For the text-containing cell, return its midpoint in [x, y] coordinate format. 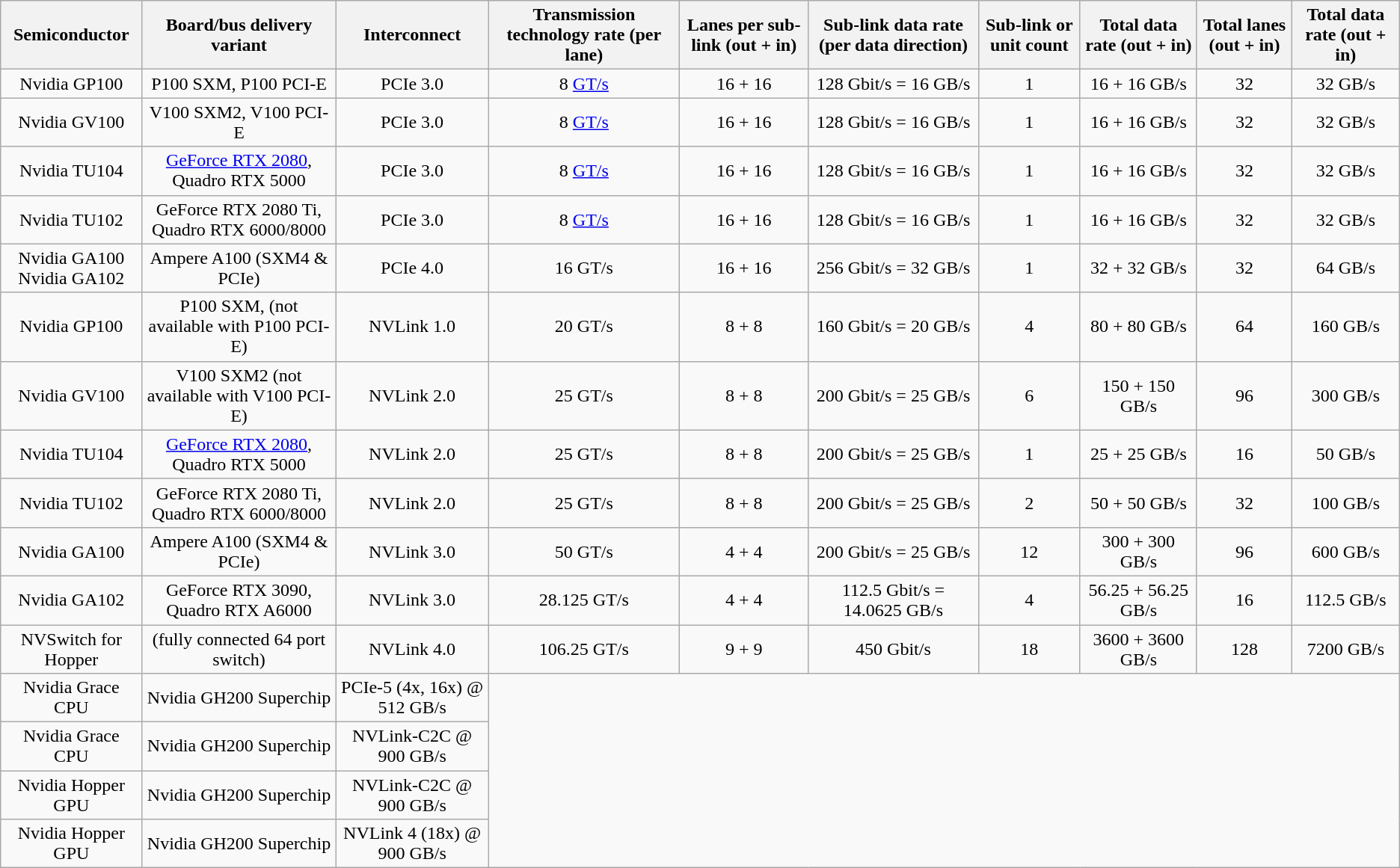
Interconnect [412, 35]
256 Gbit/s = 32 GB/s [893, 268]
(fully connected 64 port switch) [239, 649]
64 GB/s [1345, 268]
150 + 150 GB/s [1138, 395]
Lanes per sub-link (out + in) [744, 35]
20 GT/s [583, 327]
16 GT/s [583, 268]
Nvidia GA100Nvidia GA102 [72, 268]
160 GB/s [1345, 327]
28.125 GT/s [583, 600]
128 [1244, 649]
6 [1029, 395]
50 GT/s [583, 552]
50 + 50 GB/s [1138, 502]
3600 + 3600 GB/s [1138, 649]
NVLink 1.0 [412, 327]
160 Gbit/s = 20 GB/s [893, 327]
Board/bus delivery variant [239, 35]
PCIe 4.0 [412, 268]
50 GB/s [1345, 455]
18 [1029, 649]
PCIe-5 (4x, 16x) @ 512 GB/s [412, 698]
106.25 GT/s [583, 649]
450 Gbit/s [893, 649]
300 + 300 GB/s [1138, 552]
V100 SXM2, V100 PCI-E [239, 123]
600 GB/s [1345, 552]
P100 SXM, (not available with P100 PCI-E) [239, 327]
Nvidia GA100 [72, 552]
80 + 80 GB/s [1138, 327]
NVSwitch for Hopper [72, 649]
Transmission technology rate (per lane) [583, 35]
100 GB/s [1345, 502]
GeForce RTX 3090, Quadro RTX A6000 [239, 600]
Total lanes (out + in) [1244, 35]
Nvidia GA102 [72, 600]
12 [1029, 552]
Semiconductor [72, 35]
NVLink 4.0 [412, 649]
9 + 9 [744, 649]
Sub-link data rate (per data direction) [893, 35]
NVLink 4 (18x) @ 900 GB/s [412, 843]
2 [1029, 502]
P100 SXM, P100 PCI-E [239, 84]
25 + 25 GB/s [1138, 455]
7200 GB/s [1345, 649]
112.5 Gbit/s = 14.0625 GB/s [893, 600]
56.25 + 56.25 GB/s [1138, 600]
112.5 GB/s [1345, 600]
Sub-link or unit count [1029, 35]
32 + 32 GB/s [1138, 268]
64 [1244, 327]
V100 SXM2 (not available with V100 PCI-E) [239, 395]
300 GB/s [1345, 395]
